Locate the cell with the specified text and output its (x, y) center coordinate. 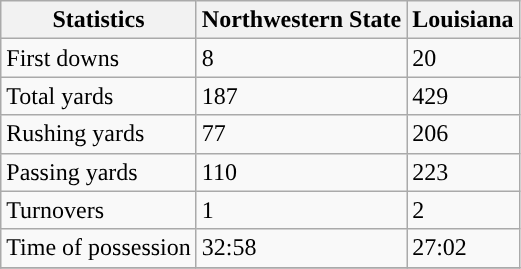
110 (301, 172)
20 (463, 58)
Passing yards (99, 172)
Turnovers (99, 210)
Louisiana (463, 20)
Total yards (99, 96)
1 (301, 210)
187 (301, 96)
8 (301, 58)
Time of possession (99, 248)
27:02 (463, 248)
77 (301, 134)
429 (463, 96)
32:58 (301, 248)
First downs (99, 58)
223 (463, 172)
Northwestern State (301, 20)
2 (463, 210)
206 (463, 134)
Rushing yards (99, 134)
Statistics (99, 20)
